Search for the cell housing the specified text and yield its [X, Y] center coordinate. 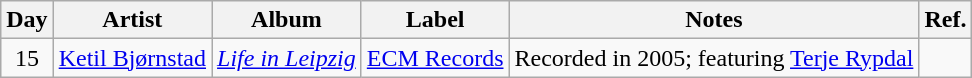
Artist [132, 20]
Recorded in 2005; featuring Terje Rypdal [714, 58]
Album [287, 20]
Day [27, 20]
ECM Records [435, 58]
15 [27, 58]
Label [435, 20]
Notes [714, 20]
Life in Leipzig [287, 58]
Ketil Bjørnstad [132, 58]
Ref. [946, 20]
